Determine the (x, y) coordinate at the center of the cell enclosing the given text.  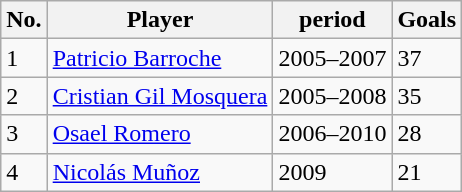
28 (427, 134)
2005–2007 (332, 58)
21 (427, 172)
4 (24, 172)
Player (160, 20)
2 (24, 96)
1 (24, 58)
Cristian Gil Mosquera (160, 96)
3 (24, 134)
2005–2008 (332, 96)
Goals (427, 20)
Osael Romero (160, 134)
37 (427, 58)
period (332, 20)
2009 (332, 172)
2006–2010 (332, 134)
No. (24, 20)
35 (427, 96)
Patricio Barroche (160, 58)
Nicolás Muñoz (160, 172)
